From the cell containing the given text, extract its center point as (X, Y) coordinate. 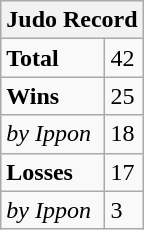
Wins (53, 96)
Total (53, 58)
Losses (53, 172)
Judo Record (72, 20)
25 (124, 96)
18 (124, 134)
3 (124, 210)
42 (124, 58)
17 (124, 172)
